Find where the given text appears and provide that cell's center as (x, y) coordinate. 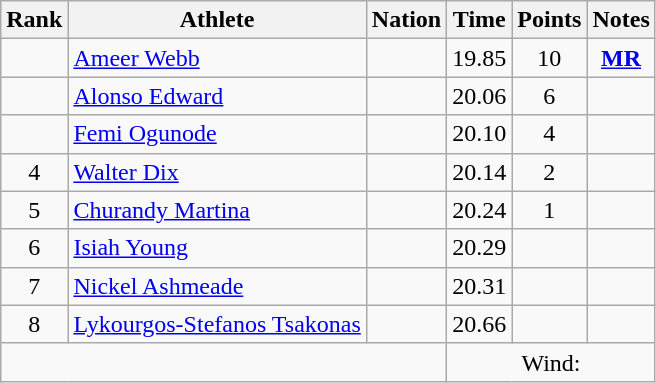
10 (550, 58)
Femi Ogunode (217, 134)
1 (550, 210)
20.29 (480, 248)
Athlete (217, 20)
20.14 (480, 172)
Time (480, 20)
Rank (34, 20)
5 (34, 210)
Notes (621, 20)
8 (34, 324)
19.85 (480, 58)
Walter Dix (217, 172)
MR (621, 58)
20.06 (480, 96)
2 (550, 172)
Ameer Webb (217, 58)
Lykourgos-Stefanos Tsakonas (217, 324)
Isiah Young (217, 248)
20.66 (480, 324)
Alonso Edward (217, 96)
Nickel Ashmeade (217, 286)
20.24 (480, 210)
Churandy Martina (217, 210)
Nation (406, 20)
20.10 (480, 134)
Points (550, 20)
7 (34, 286)
20.31 (480, 286)
Wind: (552, 362)
